Identify which cell holds the provided text, then report its [X, Y] central coordinate. 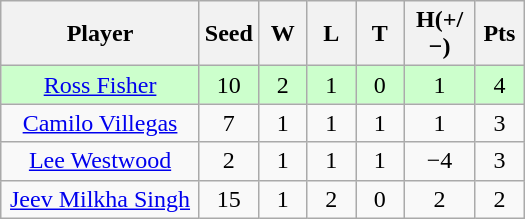
7 [228, 123]
−4 [440, 161]
Player [100, 34]
W [282, 34]
10 [228, 85]
15 [228, 199]
Jeev Milkha Singh [100, 199]
Seed [228, 34]
4 [500, 85]
T [380, 34]
Lee Westwood [100, 161]
H(+/−) [440, 34]
L [332, 34]
Pts [500, 34]
Camilo Villegas [100, 123]
Ross Fisher [100, 85]
